Detect which cell encompasses the target text, then output its (X, Y) center coordinate. 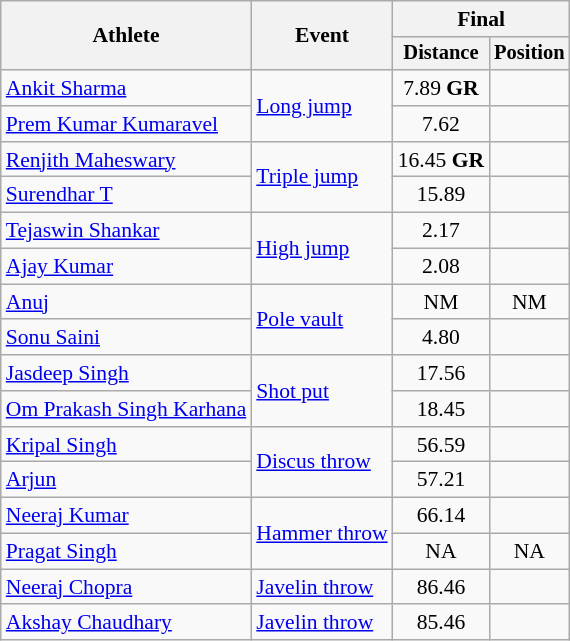
Neeraj Kumar (126, 516)
Pole vault (322, 320)
Hammer throw (322, 534)
2.08 (441, 267)
Triple jump (322, 178)
Sonu Saini (126, 338)
Distance (441, 54)
Prem Kumar Kumaravel (126, 124)
66.14 (441, 516)
Neeraj Chopra (126, 587)
Surendhar T (126, 195)
Position (529, 54)
Kripal Singh (126, 445)
Pragat Singh (126, 552)
Final (482, 19)
7.62 (441, 124)
Renjith Maheswary (126, 160)
56.59 (441, 445)
15.89 (441, 195)
Akshay Chaudhary (126, 623)
Long jump (322, 106)
Arjun (126, 480)
7.89 GR (441, 88)
18.45 (441, 409)
57.21 (441, 480)
86.46 (441, 587)
2.17 (441, 231)
Ankit Sharma (126, 88)
Ajay Kumar (126, 267)
Jasdeep Singh (126, 373)
Om Prakash Singh Karhana (126, 409)
Event (322, 36)
Anuj (126, 302)
85.46 (441, 623)
Tejaswin Shankar (126, 231)
16.45 GR (441, 160)
17.56 (441, 373)
Discus throw (322, 462)
High jump (322, 248)
Shot put (322, 390)
Athlete (126, 36)
4.80 (441, 338)
